From the cell containing the given text, extract its center point as [X, Y] coordinate. 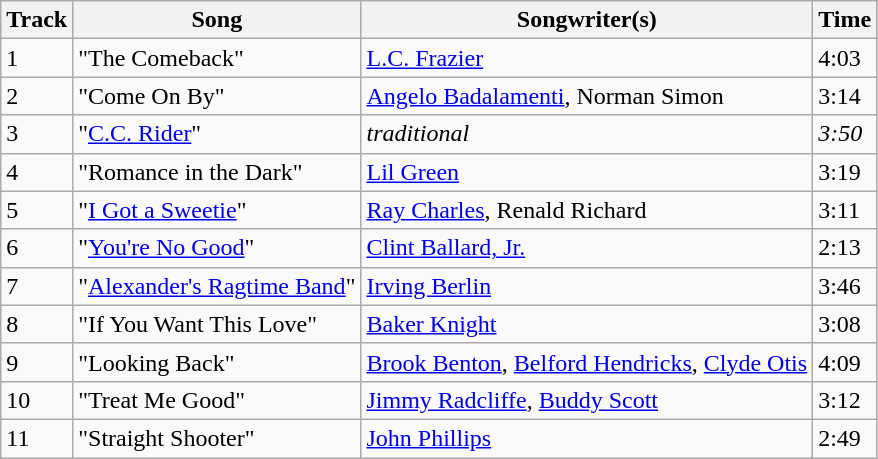
Track [37, 20]
"If You Want This Love" [217, 324]
"Come On By" [217, 96]
3:14 [845, 96]
1 [37, 58]
"Straight Shooter" [217, 438]
Jimmy Radcliffe, Buddy Scott [587, 400]
4:03 [845, 58]
9 [37, 362]
3:46 [845, 286]
3:11 [845, 210]
Baker Knight [587, 324]
Song [217, 20]
Clint Ballard, Jr. [587, 248]
"I Got a Sweetie" [217, 210]
Angelo Badalamenti, Norman Simon [587, 96]
"C.C. Rider" [217, 134]
11 [37, 438]
2 [37, 96]
"Looking Back" [217, 362]
3:12 [845, 400]
traditional [587, 134]
3:08 [845, 324]
4 [37, 172]
6 [37, 248]
10 [37, 400]
Songwriter(s) [587, 20]
8 [37, 324]
Ray Charles, Renald Richard [587, 210]
5 [37, 210]
3:19 [845, 172]
Irving Berlin [587, 286]
Lil Green [587, 172]
Time [845, 20]
3:50 [845, 134]
"Alexander's Ragtime Band" [217, 286]
4:09 [845, 362]
2:13 [845, 248]
"Treat Me Good" [217, 400]
"The Comeback" [217, 58]
2:49 [845, 438]
3 [37, 134]
Brook Benton, Belford Hendricks, Clyde Otis [587, 362]
7 [37, 286]
John Phillips [587, 438]
"You're No Good" [217, 248]
"Romance in the Dark" [217, 172]
L.C. Frazier [587, 58]
